Extract the (X, Y) coordinate from the center of the cell holding the provided text.  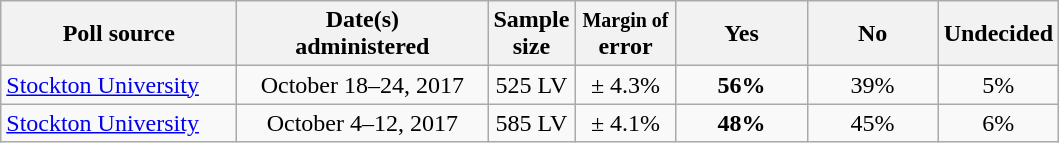
Samplesize (532, 34)
Poll source (119, 34)
± 4.1% (626, 123)
525 LV (532, 85)
± 4.3% (626, 85)
45% (872, 123)
Margin of error (626, 34)
5% (998, 85)
No (872, 34)
Yes (742, 34)
48% (742, 123)
October 4–12, 2017 (362, 123)
39% (872, 85)
Date(s)administered (362, 34)
585 LV (532, 123)
October 18–24, 2017 (362, 85)
Undecided (998, 34)
56% (742, 85)
6% (998, 123)
